Determine the (X, Y) coordinate at the center of the cell enclosing the given text.  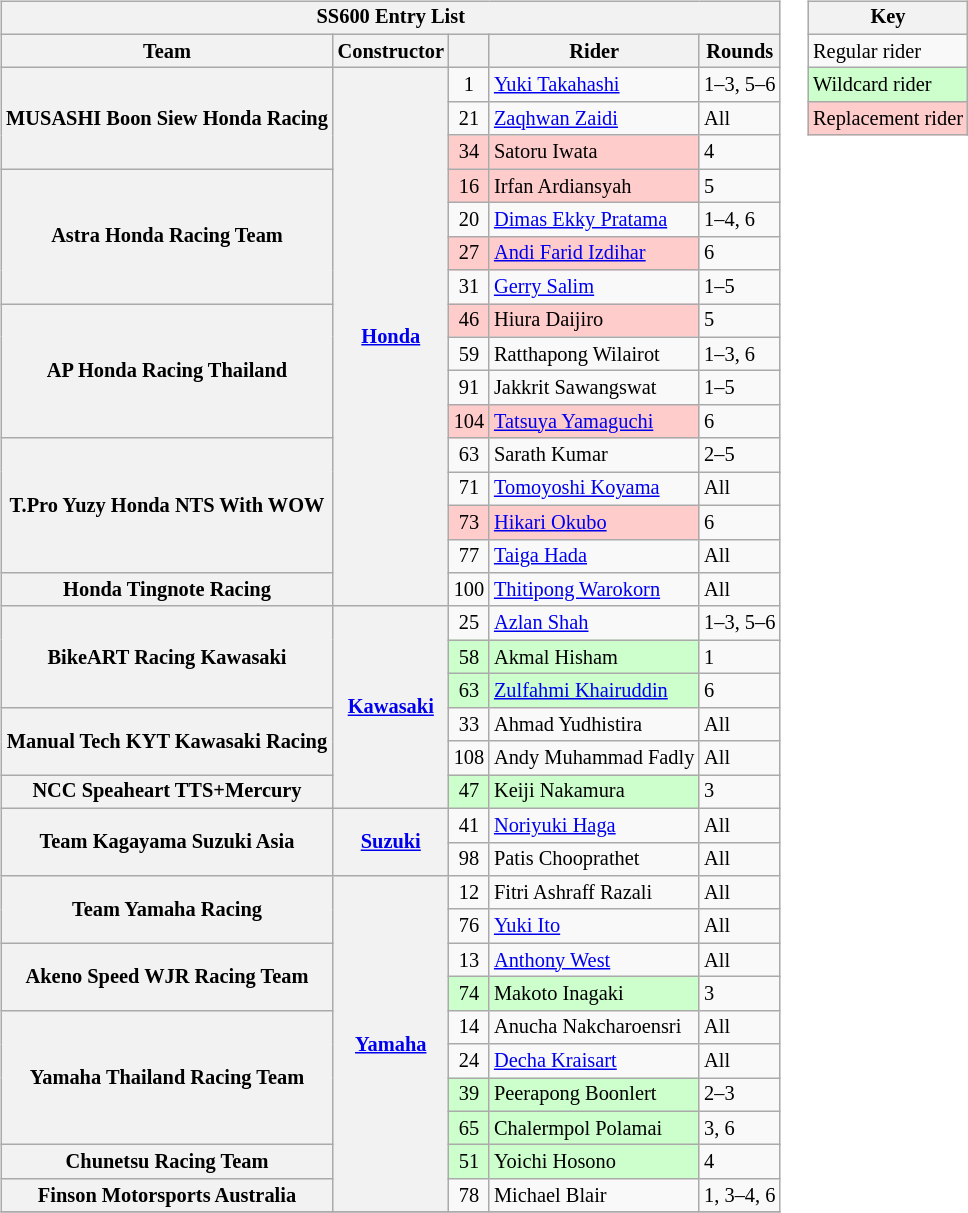
13 (469, 960)
Chunetsu Racing Team (166, 1162)
47 (469, 792)
Irfan Ardiansyah (594, 186)
58 (469, 657)
AP Honda Racing Thailand (166, 372)
27 (469, 253)
3, 6 (740, 1128)
Manual Tech KYT Kawasaki Racing (166, 740)
Yuki Ito (594, 926)
Andi Farid Izdihar (594, 253)
Yuki Takahashi (594, 85)
51 (469, 1162)
SS600 Entry List (390, 18)
12 (469, 893)
Astra Honda Racing Team (166, 236)
59 (469, 354)
Chalermpol Polamai (594, 1128)
Honda Tingnote Racing (166, 590)
41 (469, 825)
Dimas Ekky Pratama (594, 220)
Noriyuki Haga (594, 825)
Jakkrit Sawangswat (594, 388)
Hiura Daijiro (594, 321)
Akmal Hisham (594, 657)
Yoichi Hosono (594, 1162)
Yamaha (391, 1044)
24 (469, 1061)
Regular rider (888, 51)
Zulfahmi Khairuddin (594, 691)
Key (888, 18)
Sarath Kumar (594, 455)
16 (469, 186)
31 (469, 287)
98 (469, 859)
Tatsuya Yamaguchi (594, 422)
39 (469, 1095)
Ratthapong Wilairot (594, 354)
Honda (391, 337)
77 (469, 556)
33 (469, 724)
100 (469, 590)
91 (469, 388)
Decha Kraisart (594, 1061)
Keiji Nakamura (594, 792)
Patis Chooprathet (594, 859)
Ahmad Yudhistira (594, 724)
2–5 (740, 455)
Yamaha Thailand Racing Team (166, 1078)
Satoru Iwata (594, 152)
Anthony West (594, 960)
34 (469, 152)
Rider (594, 51)
1, 3–4, 6 (740, 1196)
108 (469, 758)
25 (469, 623)
Constructor (391, 51)
76 (469, 926)
Peerapong Boonlert (594, 1095)
Gerry Salim (594, 287)
Andy Muhammad Fadly (594, 758)
Replacement rider (888, 119)
Hikari Okubo (594, 522)
Fitri Ashraff Razali (594, 893)
20 (469, 220)
Finson Motorsports Australia (166, 1196)
Akeno Speed WJR Racing Team (166, 976)
Tomoyoshi Koyama (594, 489)
1–3, 6 (740, 354)
14 (469, 1027)
Team Kagayama Suzuki Asia (166, 842)
MUSASHI Boon Siew Honda Racing (166, 118)
Anucha Nakcharoensri (594, 1027)
104 (469, 422)
71 (469, 489)
Suzuki (391, 842)
Wildcard rider (888, 85)
Taiga Hada (594, 556)
Azlan Shah (594, 623)
78 (469, 1196)
Kawasaki (391, 707)
2–3 (740, 1095)
NCC Speaheart TTS+Mercury (166, 792)
1–4, 6 (740, 220)
Michael Blair (594, 1196)
T.Pro Yuzy Honda NTS With WOW (166, 506)
65 (469, 1128)
Zaqhwan Zaidi (594, 119)
Team (166, 51)
21 (469, 119)
Team Yamaha Racing (166, 910)
74 (469, 994)
46 (469, 321)
Makoto Inagaki (594, 994)
Rounds (740, 51)
BikeART Racing Kawasaki (166, 656)
Thitipong Warokorn (594, 590)
73 (469, 522)
